Return the (x, y) coordinate for the center point of the cell that contains the specified text.  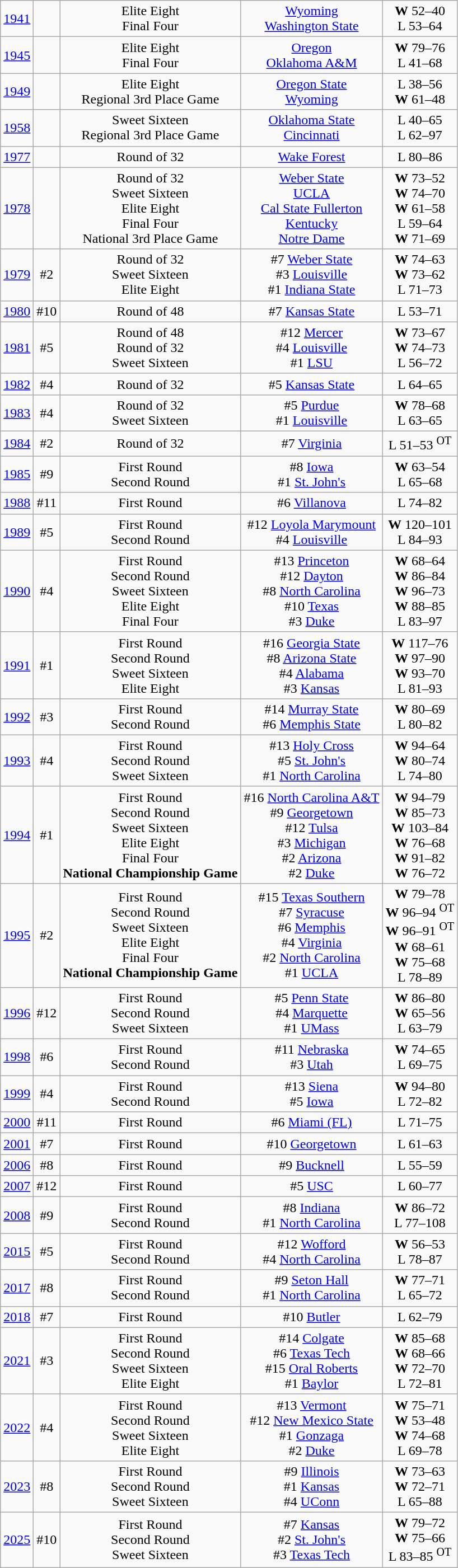
2022 (17, 1427)
#10 Georgetown (311, 1144)
#14 Colgate#6 Texas Tech#15 Oral Roberts#1 Baylor (311, 1361)
#12 Mercer#4 Louisville#1 LSU (311, 348)
W 79–72 W 75–66 L 83–85 OT (420, 1540)
#10 Butler (311, 1317)
1949 (17, 92)
2021 (17, 1361)
L 80–86 (420, 157)
#8 Iowa#1 St. John's (311, 475)
#13 Vermont#12 New Mexico State#1 Gonzaga #2 Duke (311, 1427)
W 63–54L 65–68 (420, 475)
#9 Seton Hall#1 North Carolina (311, 1288)
1983 (17, 413)
#11 Nebraska#3 Utah (311, 1058)
L 53–71 (420, 311)
W 86–80W 65–56L 63–79 (420, 1013)
#15 Texas Southern#7 Syracuse#6 Memphis#4 Virginia#2 North Carolina#1 UCLA (311, 935)
OregonOklahoma A&M (311, 55)
W 56–53L 78–87 (420, 1251)
W 94–80L 72–82 (420, 1093)
#14 Murray State#6 Memphis State (311, 716)
L 60–77 (420, 1186)
#7 Virginia (311, 443)
1995 (17, 935)
#5 Kansas State (311, 384)
Round of 32Sweet SixteenElite EightFinal FourNational 3rd Place Game (150, 208)
1985 (17, 475)
W 77–71L 65–72 (420, 1288)
1994 (17, 835)
#13 Holy Cross#5 St. John's#1 North Carolina (311, 760)
L 62–79 (420, 1317)
#5 USC (311, 1186)
W 73–67W 74–73L 56–72 (420, 348)
W 75–71 W 53–48 W 74–68 L 69–78 (420, 1427)
#7 Kansas State (311, 311)
1992 (17, 716)
1984 (17, 443)
#16 Georgia State#8 Arizona State#4 Alabama#3 Kansas (311, 665)
#16 North Carolina A&T#9 Georgetown#12 Tulsa#3 Michigan#2 Arizona#2 Duke (311, 835)
1979 (17, 275)
1999 (17, 1093)
W 120–101L 84–93 (420, 532)
1990 (17, 591)
Elite EightRegional 3rd Place Game (150, 92)
2018 (17, 1317)
L 74–82 (420, 503)
1989 (17, 532)
1998 (17, 1058)
W 94–64W 80–74L 74–80 (420, 760)
W 78–68L 63–65 (420, 413)
1991 (17, 665)
Round of 48Round of 32Sweet Sixteen (150, 348)
2006 (17, 1165)
#5 Purdue#1 Louisville (311, 413)
#13 Siena#5 Iowa (311, 1093)
#12 Loyola Marymount#4 Louisville (311, 532)
W 74–63W 73–62L 71–73 (420, 275)
L 61–63 (420, 1144)
1977 (17, 157)
1945 (17, 55)
L 38–56W 61–48 (420, 92)
1978 (17, 208)
#5 Penn State#4 Marquette#1 UMass (311, 1013)
#6 Miami (FL) (311, 1123)
2017 (17, 1288)
Round of 32Sweet Sixteen (150, 413)
W 80–69L 80–82 (420, 716)
WyomingWashington State (311, 19)
#9 Bucknell (311, 1165)
1993 (17, 760)
2000 (17, 1123)
W 94–79W 85–73W 103–84W 76–68W 91–82W 76–72 (420, 835)
W 74–65L 69–75 (420, 1058)
1982 (17, 384)
1981 (17, 348)
#8 Indiana#1 North Carolina (311, 1215)
L 64–65 (420, 384)
#6 (47, 1058)
First RoundSecond RoundSweet SixteenElite EightFinal Four (150, 591)
Sweet SixteenRegional 3rd Place Game (150, 128)
#13 Princeton#12 Dayton#8 North Carolina#10 Texas#3 Duke (311, 591)
2025 (17, 1540)
2001 (17, 1144)
1996 (17, 1013)
Round of 32Sweet SixteenElite Eight (150, 275)
W 52–40L 53–64 (420, 19)
1980 (17, 311)
1941 (17, 19)
L 55–59 (420, 1165)
#6 Villanova (311, 503)
Round of 48 (150, 311)
#7 Kansas #2 St. John's #3 Texas Tech (311, 1540)
L 40–65L 62–97 (420, 128)
1988 (17, 503)
Weber StateUCLACal State FullertonKentuckyNotre Dame (311, 208)
W 85–68W 68–66W 72–70L 72–81 (420, 1361)
2008 (17, 1215)
W 79–78W 96–94 OTW 96–91 OTW 68–61W 75–68L 78–89 (420, 935)
W 86–72L 77–108 (420, 1215)
L 71–75 (420, 1123)
W 117–76W 97–90W 93–70L 81–93 (420, 665)
Wake Forest (311, 157)
2023 (17, 1486)
2007 (17, 1186)
W 79–76L 41–68 (420, 55)
W 73–63 W 72–71 L 65–88 (420, 1486)
W 73–52W 74–70W 61–58L 59–64W 71–69 (420, 208)
L 51–53 OT (420, 443)
#9 Illinois #1 Kansas #4 UConn (311, 1486)
Oklahoma StateCincinnati (311, 128)
1958 (17, 128)
Oregon StateWyoming (311, 92)
#12 Wofford#4 North Carolina (311, 1251)
W 68–64W 86–84W 96–73W 88–85L 83–97 (420, 591)
2015 (17, 1251)
#7 Weber State#3 Louisville#1 Indiana State (311, 275)
